Provide the [x, y] coordinate of the cell's center where the given text is located.  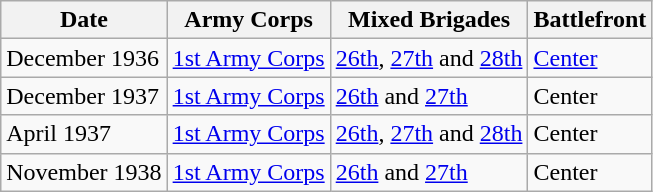
April 1937 [84, 134]
Battlefront [590, 20]
December 1937 [84, 96]
Army Corps [248, 20]
Mixed Brigades [429, 20]
December 1936 [84, 58]
November 1938 [84, 172]
Date [84, 20]
